Extract the (X, Y) coordinate from the center of the cell holding the provided text.  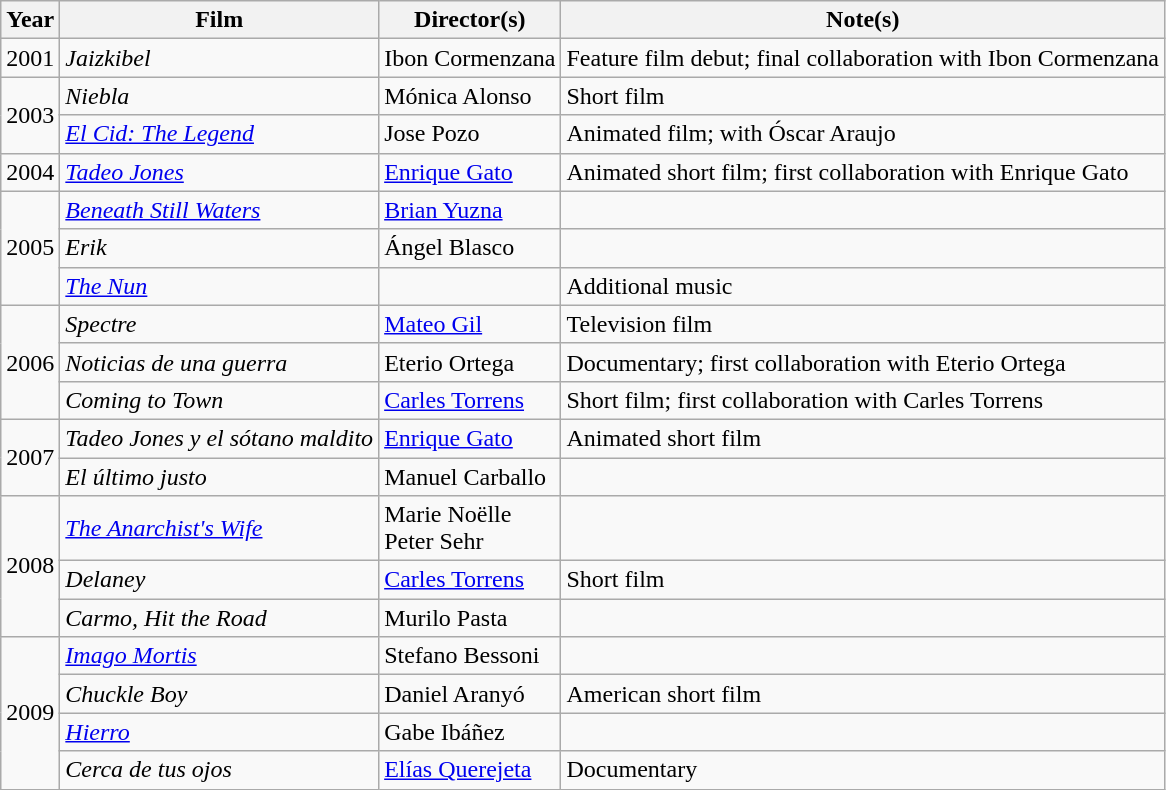
2005 (30, 248)
Mónica Alonso (470, 96)
Chuckle Boy (220, 694)
El Cid: The Legend (220, 134)
The Nun (220, 286)
Manuel Carballo (470, 477)
Jose Pozo (470, 134)
Eterio Ortega (470, 362)
Murilo Pasta (470, 618)
Animated short film; first collaboration with Enrique Gato (863, 172)
Short film; first collaboration with Carles Torrens (863, 400)
Carmo, Hit the Road (220, 618)
Additional music (863, 286)
Brian Yuzna (470, 210)
El último justo (220, 477)
Ibon Cormenzana (470, 58)
Animated film; with Óscar Araujo (863, 134)
Daniel Aranyó (470, 694)
Director(s) (470, 20)
Gabe Ibáñez (470, 732)
2001 (30, 58)
Ángel Blasco (470, 248)
2008 (30, 566)
Tadeo Jones (220, 172)
Beneath Still Waters (220, 210)
Film (220, 20)
Spectre (220, 324)
Documentary; first collaboration with Eterio Ortega (863, 362)
Jaizkibel (220, 58)
2009 (30, 713)
Imago Mortis (220, 656)
The Anarchist's Wife (220, 528)
Animated short film (863, 438)
Stefano Bessoni (470, 656)
Noticias de una guerra (220, 362)
2007 (30, 457)
Mateo Gil (470, 324)
Cerca de tus ojos (220, 770)
Marie NoëllePeter Sehr (470, 528)
Year (30, 20)
2006 (30, 362)
Erik (220, 248)
Tadeo Jones y el sótano maldito (220, 438)
American short film (863, 694)
Niebla (220, 96)
2003 (30, 115)
Note(s) (863, 20)
Delaney (220, 580)
2004 (30, 172)
Television film (863, 324)
Coming to Town (220, 400)
Elías Querejeta (470, 770)
Feature film debut; final collaboration with Ibon Cormenzana (863, 58)
Documentary (863, 770)
Hierro (220, 732)
